Locate the cell with the specified text and output its [X, Y] center coordinate. 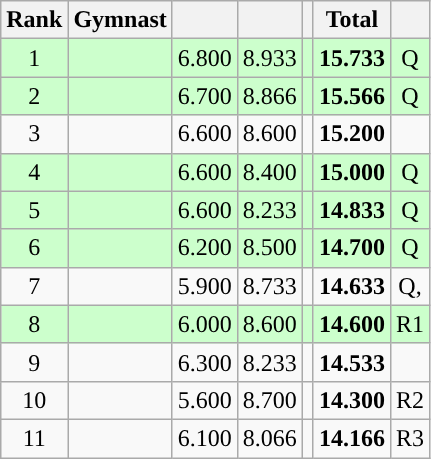
8.866 [270, 96]
5 [34, 210]
6.300 [204, 362]
14.600 [352, 324]
6.200 [204, 248]
6 [34, 248]
Total [352, 20]
14.833 [352, 210]
6.700 [204, 96]
2 [34, 96]
10 [34, 400]
14.533 [352, 362]
15.200 [352, 134]
Gymnast [120, 20]
8.700 [270, 400]
14.700 [352, 248]
8 [34, 324]
3 [34, 134]
1 [34, 58]
R1 [410, 324]
15.000 [352, 172]
14.166 [352, 438]
15.733 [352, 58]
14.300 [352, 400]
9 [34, 362]
5.600 [204, 400]
7 [34, 286]
6.800 [204, 58]
6.000 [204, 324]
5.900 [204, 286]
15.566 [352, 96]
14.633 [352, 286]
Q, [410, 286]
6.100 [204, 438]
8.933 [270, 58]
Rank [34, 20]
8.733 [270, 286]
8.066 [270, 438]
8.500 [270, 248]
4 [34, 172]
R2 [410, 400]
11 [34, 438]
8.400 [270, 172]
R3 [410, 438]
